Detect which cell encompasses the target text, then output its [X, Y] center coordinate. 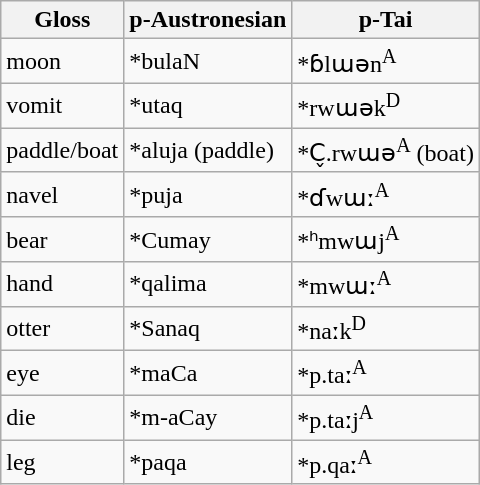
*paqa [208, 462]
*p.taːjA [386, 418]
*maCa [208, 374]
*Cumay [208, 240]
leg [62, 462]
*utaq [208, 106]
*ɗwɯːA [386, 194]
*aluja (paddle) [208, 150]
die [62, 418]
p-Austronesian [208, 20]
eye [62, 374]
*naːkD [386, 328]
*qalima [208, 284]
*p.qaːA [386, 462]
moon [62, 62]
navel [62, 194]
vomit [62, 106]
*mwɯːA [386, 284]
paddle/boat [62, 150]
*Sanaq [208, 328]
*rwɯəkD [386, 106]
*ɓlɯənA [386, 62]
*C̬.rwɯəA (boat) [386, 150]
otter [62, 328]
p-Tai [386, 20]
*puja [208, 194]
hand [62, 284]
*bulaN [208, 62]
*ʰmwɯjA [386, 240]
*m-aCay [208, 418]
*p.taːA [386, 374]
Gloss [62, 20]
bear [62, 240]
